Search for the cell housing the specified text and yield its (x, y) center coordinate. 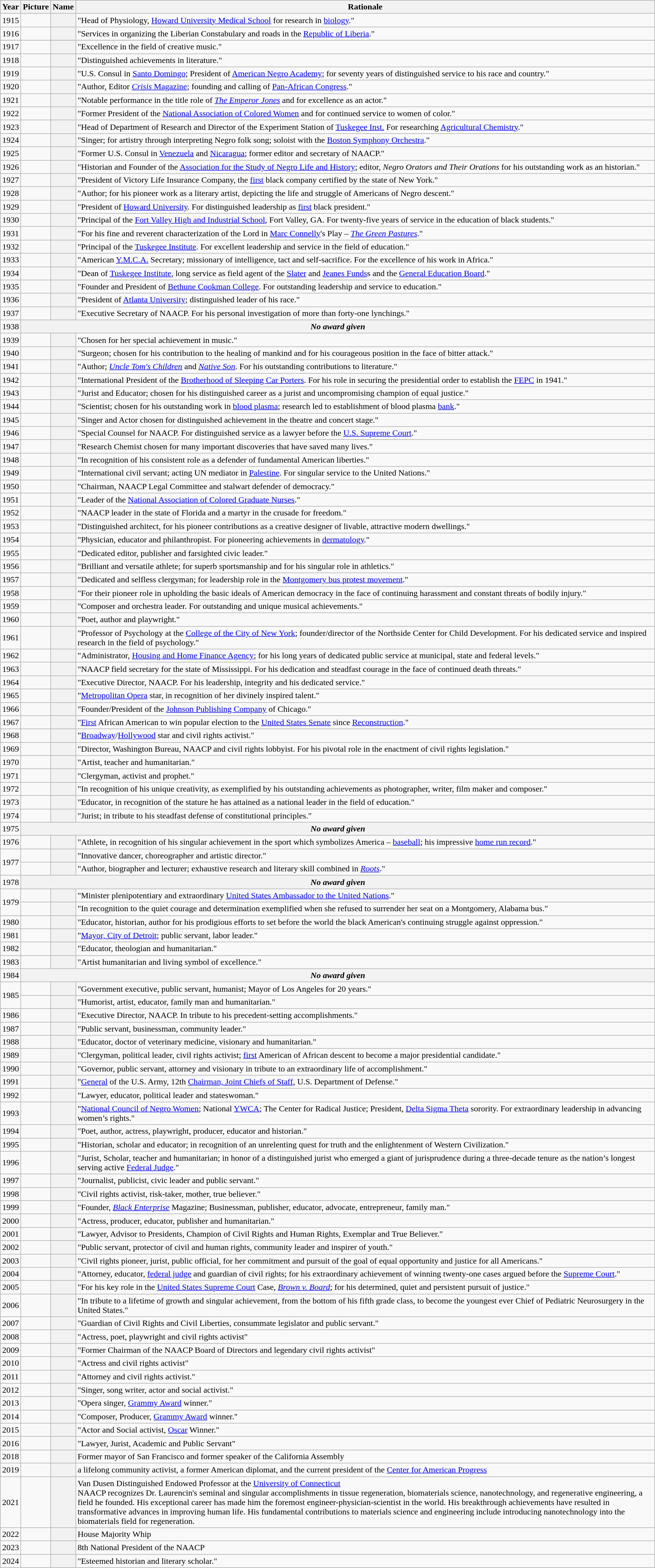
"Actress, producer, educator, publisher and humanitarian." (365, 1221)
1934 (10, 273)
1921 (10, 100)
"Chosen for her special achievement in music." (365, 340)
"Author; Uncle Tom's Children and Native Son. For his outstanding contributions to literature." (365, 366)
1926 (10, 167)
"Dedicated editor, publisher and farsighted civic leader." (365, 553)
"Innovative dancer, choreographer and artistic director." (365, 856)
1941 (10, 366)
1927 (10, 180)
1989 (10, 1055)
"Journalist, publicist, civic leader and public servant." (365, 1181)
2022 (10, 1534)
Rationale (365, 7)
"Dean of Tuskegee Institute, long service as field agent of the Slater and Jeanes Fundss and the General Education Board." (365, 273)
1942 (10, 380)
House Majority Whip (365, 1534)
1981 (10, 935)
1924 (10, 140)
1973 (10, 802)
"Former U.S. Consul in Venezuela and Nicaragua; former editor and secretary of NAACP." (365, 153)
1960 (10, 620)
1925 (10, 153)
"Educator, in recognition of the stature he has attained as a national leader in the field of education." (365, 802)
"Athlete, in recognition of his singular achievement in the sport which symbolizes America – baseball; his impressive home run record." (365, 842)
1953 (10, 526)
1958 (10, 593)
"Physician, educator and philanthropist. For pioneering achievements in dermatology." (365, 540)
2003 (10, 1261)
2014 (10, 1416)
1988 (10, 1042)
"Principal of the Tuskegee Institute. For excellent leadership and service in the field of education." (365, 247)
"Opera singer, Grammy Award winner." (365, 1403)
1931 (10, 233)
"Minister plenipotentiary and extraordinary United States Ambassador to the United Nations." (365, 895)
1929 (10, 207)
2018 (10, 1456)
"Former Chairman of the NAACP Board of Directors and legendary civil rights activist" (365, 1350)
1969 (10, 749)
"Actress and civil rights activist" (365, 1363)
1978 (10, 882)
1991 (10, 1082)
1933 (10, 260)
1985 (10, 995)
1975 (10, 829)
"Head of Department of Research and Director of the Experiment Station of Tuskegee Inst. For researching Agricultural Chemistry." (365, 127)
1959 (10, 606)
2001 (10, 1234)
2006 (10, 1305)
1977 (10, 862)
"Composer, Producer, Grammy Award winner." (365, 1416)
1937 (10, 313)
"Actor and Social activist, Oscar Winner." (365, 1430)
1944 (10, 407)
"Founder and President of Bethune Cookman College. For outstanding leadership and service to education." (365, 287)
2009 (10, 1350)
1982 (10, 949)
"Founder, Black Enterprise Magazine; Businessman, publisher, educator, advocate, entrepreneur, family man." (365, 1207)
2007 (10, 1323)
2002 (10, 1247)
2016 (10, 1443)
"American Y.M.C.A. Secretary; missionary of intelligence, tact and self-sacrifice. For the excellence of his work in Africa." (365, 260)
"Author; for his pioneer work as a literary artist, depicting the life and struggle of Americans of Negro descent." (365, 194)
"Humorist, artist, educator, family man and humanitarian." (365, 1002)
1990 (10, 1069)
"Distinguished architect, for his pioneer contributions as a creative designer of livable, attractive modern dwellings." (365, 526)
"Artist, teacher and humanitarian." (365, 762)
"Mayor, City of Detroit; public servant, labor leader." (365, 935)
"Jurist and Educator; chosen for his distinguished career as a jurist and uncompromising champion of equal justice." (365, 393)
1971 (10, 775)
1938 (10, 326)
1922 (10, 113)
"Metropolitan Opera star, in recognition of her divinely inspired talent." (365, 696)
1928 (10, 194)
1986 (10, 1015)
1972 (10, 789)
2004 (10, 1274)
"Governor, public servant, attorney and visionary in tribute to an extraordinary life of accomplishment." (365, 1069)
"Administrator, Housing and Home Finance Agency; for his long years of dedicated public service at municipal, state and federal levels." (365, 656)
1984 (10, 975)
1940 (10, 353)
2012 (10, 1390)
1917 (10, 47)
Name (63, 7)
"Civil rights pioneer, jurist, public official, for her commitment and pursuit of the goal of equal opportunity and justice for all Americans." (365, 1261)
"Educator, historian, author for his prodigious efforts to set before the world the black American's continuing struggle against oppression." (365, 922)
2015 (10, 1430)
"Artist humanitarian and living symbol of excellence." (365, 962)
1962 (10, 656)
2005 (10, 1287)
Year (10, 7)
"In recognition of his unique creativity, as exemplified by his outstanding achievements as photographer, writer, film maker and composer." (365, 789)
1970 (10, 762)
2024 (10, 1561)
1936 (10, 300)
1993 (10, 1113)
"NAACP field secretary for the state of Mississippi. For his dedication and steadfast courage in the face of continued death threats." (365, 669)
1935 (10, 287)
"Poet, author, actress, playwright, producer, educator and historian." (365, 1131)
1943 (10, 393)
"For his key role in the United States Supreme Court Case, Brown v. Board; for his determined, quiet and persistent pursuit of justice." (365, 1287)
"Scientist; chosen for his outstanding work in blood plasma; research led to establishment of blood plasma bank." (365, 407)
2000 (10, 1221)
1983 (10, 962)
"Public servant, businessman, community leader." (365, 1028)
"Broadway/Hollywood star and civil rights activist." (365, 736)
1930 (10, 220)
1998 (10, 1194)
"Poet, author and playwright." (365, 620)
"Dedicated and selfless clergyman; for leadership role in the Montgomery bus protest movement." (365, 579)
1964 (10, 682)
"Lawyer, Jurist, Academic and Public Servant" (365, 1443)
"Civil rights activist, risk-taker, mother, true believer." (365, 1194)
"Educator, doctor of veterinary medicine, visionary and humanitarian." (365, 1042)
1956 (10, 566)
"Government executive, public servant, humanist; Mayor of Los Angeles for 20 years." (365, 989)
"Founder/President of the Johnson Publishing Company of Chicago." (365, 709)
"Clergyman, political leader, civil rights activist; first American of African descent to become a major presidential candidate." (365, 1055)
2023 (10, 1548)
1994 (10, 1131)
"Singer, song writer, actor and social activist." (365, 1390)
1920 (10, 87)
1996 (10, 1162)
"Director, Washington Bureau, NAACP and civil rights lobbyist. For his pivotal role in the enactment of civil rights legislation." (365, 749)
"Lawyer, educator, political leader and stateswoman." (365, 1095)
1963 (10, 669)
1915 (10, 20)
"President of Howard University. For distinguished leadership as first black president." (365, 207)
2019 (10, 1470)
1932 (10, 247)
1946 (10, 433)
"Esteemed historian and literary scholar." (365, 1561)
1955 (10, 553)
1976 (10, 842)
2010 (10, 1363)
"Former President of the National Association of Colored Women and for continued service to women of color." (365, 113)
"Author, Editor Crisis Magazine; founding and calling of Pan-African Congress." (365, 87)
"Chairman, NAACP Legal Committee and stalwart defender of democracy." (365, 486)
"President of Victory Life Insurance Company, the first black company certified by the state of New York." (365, 180)
"Head of Physiology, Howard University Medical School for research in biology." (365, 20)
"Leader of the National Association of Colored Graduate Nurses." (365, 500)
1961 (10, 638)
"Excellence in the field of creative music." (365, 47)
1997 (10, 1181)
"For his fine and reverent characterization of the Lord in Marc Connelly's Play – The Green Pastures." (365, 233)
"International President of the Brotherhood of Sleeping Car Porters. For his role in securing the presidential order to establish the FEPC in 1941." (365, 380)
"NAACP leader in the state of Florida and a martyr in the crusade for freedom." (365, 513)
"Clergyman, activist and prophet." (365, 775)
1916 (10, 34)
1992 (10, 1095)
1950 (10, 486)
"Author, biographer and lecturer; exhaustive research and literary skill combined in Roots." (365, 869)
8th National President of the NAACP (365, 1548)
"Singer and Actor chosen for distinguished achievement in the theatre and concert stage." (365, 420)
"Special Counsel for NAACP. For distinguished service as a lawyer before the U.S. Supreme Court." (365, 433)
1954 (10, 540)
2008 (10, 1337)
"Actress, poet, playwright and civil rights activist" (365, 1337)
1999 (10, 1207)
"Notable performance in the title role of The Emperor Jones and for excellence as an actor." (365, 100)
"Brilliant and versatile athlete; for superb sportsmanship and for his singular role in athletics." (365, 566)
2021 (10, 1502)
"Composer and orchestra leader. For outstanding and unique musical achievements." (365, 606)
1939 (10, 340)
"In recognition of his consistent role as a defender of fundamental American liberties." (365, 460)
"Principal of the Fort Valley High and Industrial School, Fort Valley, GA. For twenty-five years of service in the education of black students." (365, 220)
"Executive Director, NAACP. In tribute to his precedent-setting accomplishments." (365, 1015)
"Singer; for artistry through interpreting Negro folk song; soloist with the Boston Symphony Orchestra." (365, 140)
Former mayor of San Francisco and former speaker of the California Assembly (365, 1456)
1979 (10, 902)
"Attorney and civil rights activist." (365, 1377)
1949 (10, 473)
2011 (10, 1377)
1965 (10, 696)
1951 (10, 500)
1966 (10, 709)
1987 (10, 1028)
"Educator, theologian and humanitarian." (365, 949)
"President of Atlanta University; distinguished leader of his race." (365, 300)
1957 (10, 579)
"Surgeon; chosen for his contribution to the healing of mankind and for his courageous position in the face of bitter attack." (365, 353)
"Distinguished achievements in literature." (365, 60)
1947 (10, 447)
1980 (10, 922)
1948 (10, 460)
"U.S. Consul in Santo Domingo; President of American Negro Academy; for seventy years of distinguished service to his race and country." (365, 73)
1974 (10, 816)
"In recognition to the quiet courage and determination exemplified when she refused to surrender her seat on a Montgomery, Alabama bus." (365, 909)
"Research Chemist chosen for many important discoveries that have saved many lives." (365, 447)
"General of the U.S. Army, 12th Chairman, Joint Chiefs of Staff, U.S. Department of Defense." (365, 1082)
1995 (10, 1145)
1918 (10, 60)
"Guardian of Civil Rights and Civil Liberties, consummate legislator and public servant." (365, 1323)
1923 (10, 127)
1919 (10, 73)
"Services in organizing the Liberian Constabulary and roads in the Republic of Liberia." (365, 34)
a lifelong community activist, a former American diplomat, and the current president of the Center for American Progress (365, 1470)
1968 (10, 736)
Picture (36, 7)
"Public servant, protector of civil and human rights, community leader and inspirer of youth." (365, 1247)
"Lawyer, Advisor to Presidents, Champion of Civil Rights and Human Rights, Exemplar and True Believer." (365, 1234)
1967 (10, 722)
2013 (10, 1403)
"Executive Secretary of NAACP. For his personal investigation of more than forty-one lynchings." (365, 313)
"Jurist; in tribute to his steadfast defense of constitutional principles." (365, 816)
"International civil servant; acting UN mediator in Palestine. For singular service to the United Nations." (365, 473)
"Historian, scholar and educator; in recognition of an unrelenting quest for truth and the enlightenment of Western Civilization." (365, 1145)
1945 (10, 420)
"First African American to win popular election to the United States Senate since Reconstruction." (365, 722)
"Executive Director, NAACP. For his leadership, integrity and his dedicated service." (365, 682)
1952 (10, 513)
